Pinpoint the cell where the given text exists, returning its [x, y] midpoint coordinate. 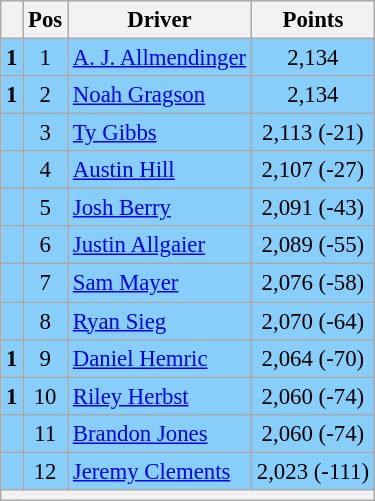
2,091 (-43) [312, 208]
2 [46, 95]
2,070 (-64) [312, 321]
Driver [160, 20]
Points [312, 20]
6 [46, 245]
A. J. Allmendinger [160, 58]
Jeremy Clements [160, 471]
9 [46, 358]
7 [46, 283]
2,107 (-27) [312, 170]
Noah Gragson [160, 95]
Ty Gibbs [160, 133]
2,023 (-111) [312, 471]
Justin Allgaier [160, 245]
8 [46, 321]
Ryan Sieg [160, 321]
Josh Berry [160, 208]
5 [46, 208]
2,064 (-70) [312, 358]
12 [46, 471]
Daniel Hemric [160, 358]
Pos [46, 20]
2,089 (-55) [312, 245]
Brandon Jones [160, 433]
11 [46, 433]
2,076 (-58) [312, 283]
Sam Mayer [160, 283]
3 [46, 133]
10 [46, 396]
Riley Herbst [160, 396]
2,113 (-21) [312, 133]
Austin Hill [160, 170]
4 [46, 170]
